For the text-containing cell, return its midpoint in [X, Y] coordinate format. 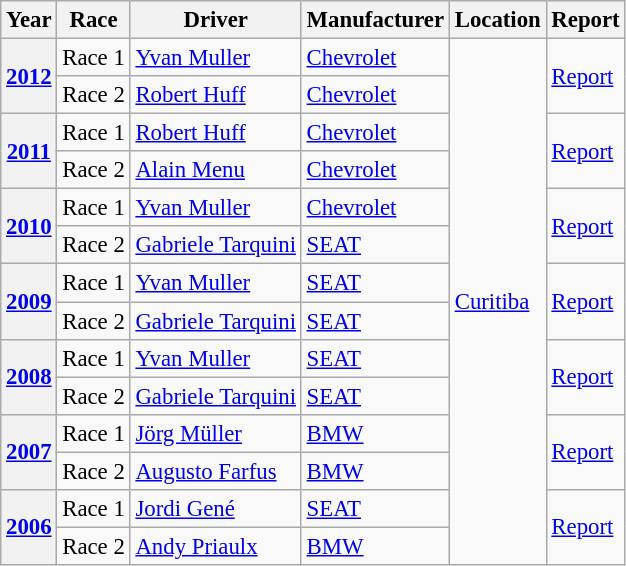
Manufacturer [375, 20]
2009 [29, 302]
Year [29, 20]
2007 [29, 452]
Andy Priaulx [216, 546]
2008 [29, 376]
Augusto Farfus [216, 471]
Driver [216, 20]
2010 [29, 226]
2006 [29, 528]
Location [498, 20]
Jordi Gené [216, 509]
Jörg Müller [216, 433]
Alain Menu [216, 170]
Curitiba [498, 302]
2012 [29, 76]
Race [94, 20]
2011 [29, 152]
